Identify which cell holds the provided text, then report its [x, y] central coordinate. 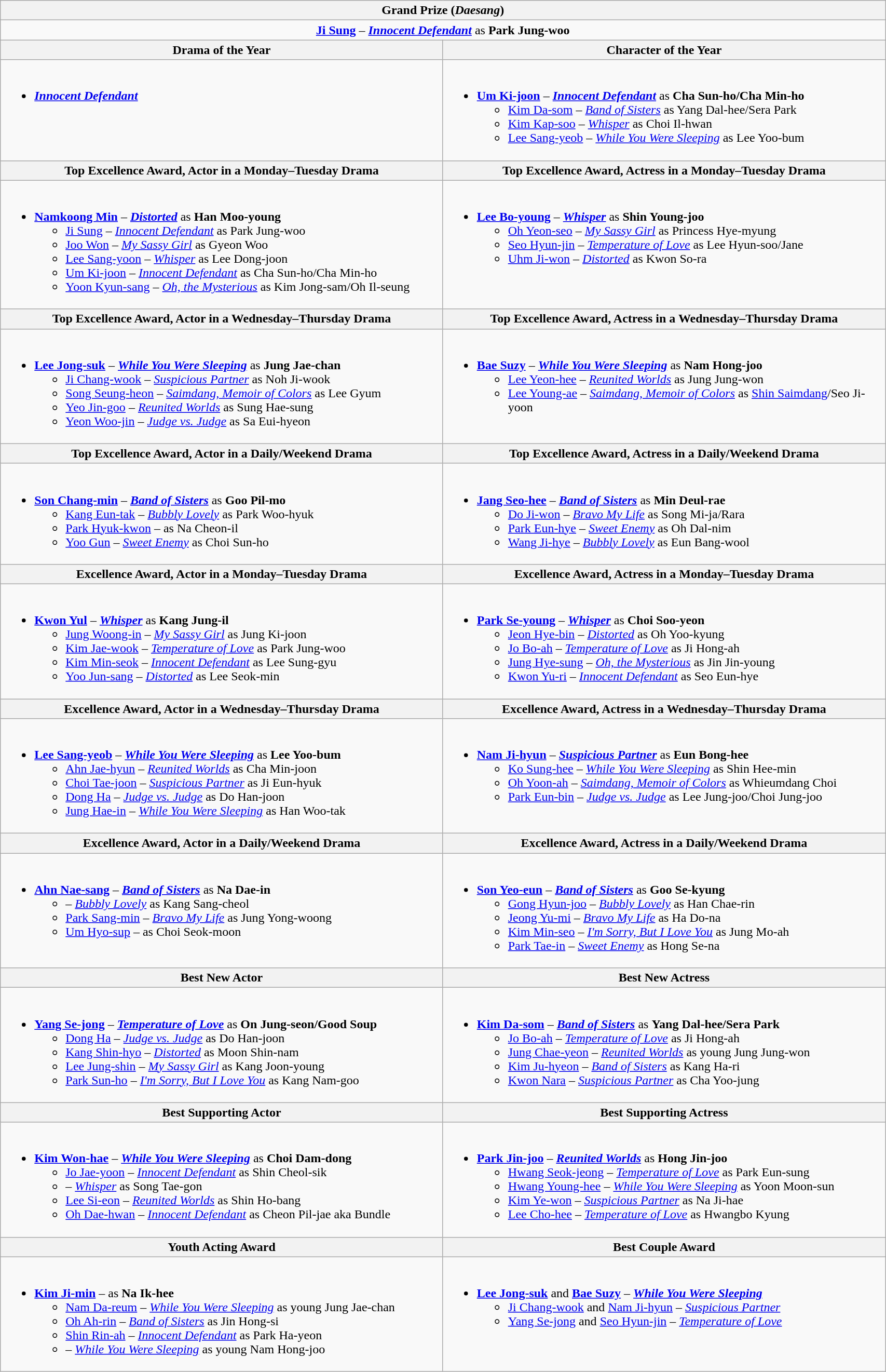
Excellence Award, Actress in a Wednesday–Thursday Drama [664, 709]
Excellence Award, Actress in a Daily/Weekend Drama [664, 843]
Best Couple Award [664, 1247]
Innocent Defendant [222, 110]
Excellence Award, Actress in a Monday–Tuesday Drama [664, 574]
Grand Prize (Daesang) [443, 10]
Best New Actress [664, 978]
Excellence Award, Actor in a Wednesday–Thursday Drama [222, 709]
Drama of the Year [222, 50]
Best New Actor [222, 978]
Excellence Award, Actor in a Monday–Tuesday Drama [222, 574]
Top Excellence Award, Actor in a Wednesday–Thursday Drama [222, 319]
Ji Sung – Innocent Defendant as Park Jung-woo [443, 30]
Top Excellence Award, Actress in a Daily/Weekend Drama [664, 453]
Top Excellence Award, Actress in a Monday–Tuesday Drama [664, 170]
Character of the Year [664, 50]
Top Excellence Award, Actor in a Daily/Weekend Drama [222, 453]
Top Excellence Award, Actress in a Wednesday–Thursday Drama [664, 319]
Best Supporting Actress [664, 1112]
Youth Acting Award [222, 1247]
Excellence Award, Actor in a Daily/Weekend Drama [222, 843]
Best Supporting Actor [222, 1112]
Top Excellence Award, Actor in a Monday–Tuesday Drama [222, 170]
